Pinpoint the cell where the given text exists, returning its [x, y] midpoint coordinate. 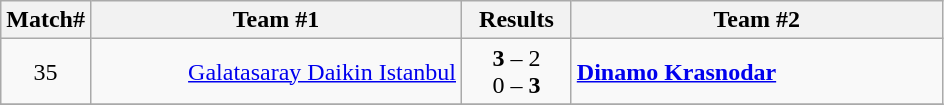
Team #2 [756, 20]
35 [46, 72]
Results [517, 20]
Team #1 [276, 20]
3 – 2 0 – 3 [517, 72]
Match# [46, 20]
Dinamo Krasnodar [756, 72]
Galatasaray Daikin Istanbul [276, 72]
